Locate the cell with the specified text and output its (x, y) center coordinate. 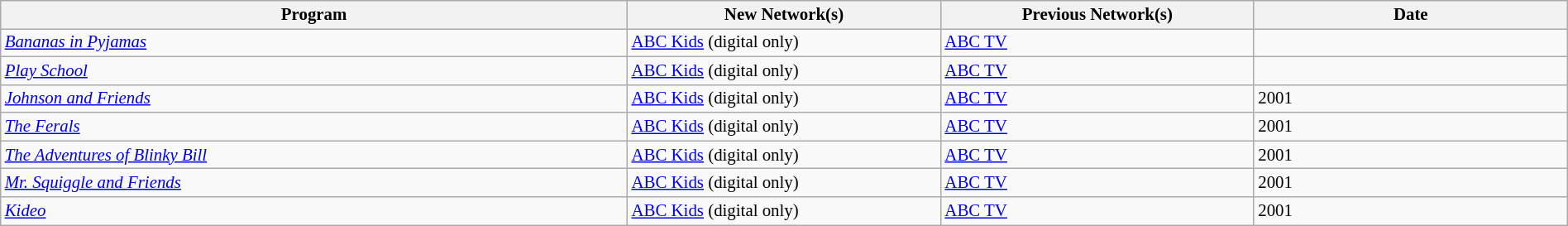
Program (314, 15)
Mr. Squiggle and Friends (314, 183)
Bananas in Pyjamas (314, 42)
Previous Network(s) (1097, 15)
Johnson and Friends (314, 99)
New Network(s) (784, 15)
Date (1411, 15)
Kideo (314, 211)
The Ferals (314, 127)
Play School (314, 70)
The Adventures of Blinky Bill (314, 155)
